Search for the cell housing the specified text and yield its (X, Y) center coordinate. 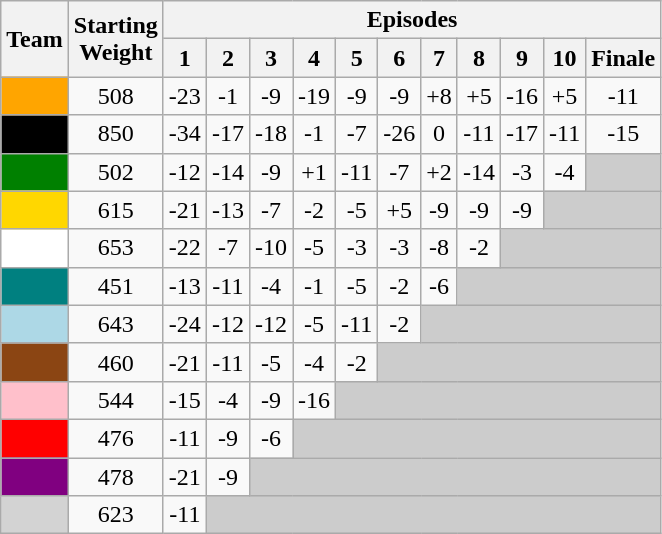
-10 (270, 248)
1 (184, 58)
+2 (440, 172)
615 (116, 210)
460 (116, 362)
-34 (184, 134)
623 (116, 515)
502 (116, 172)
5 (357, 58)
544 (116, 400)
-8 (440, 248)
2 (228, 58)
0 (440, 134)
7 (440, 58)
478 (116, 477)
-24 (184, 324)
+1 (314, 172)
4 (314, 58)
850 (116, 134)
-18 (270, 134)
10 (564, 58)
9 (522, 58)
653 (116, 248)
Team (35, 39)
+8 (440, 96)
643 (116, 324)
8 (478, 58)
Finale (624, 58)
-26 (400, 134)
508 (116, 96)
3 (270, 58)
StartingWeight (116, 39)
-19 (314, 96)
Episodes (412, 20)
-22 (184, 248)
6 (400, 58)
-23 (184, 96)
476 (116, 438)
451 (116, 286)
